Extract the [X, Y] coordinate from the center of the cell holding the provided text.  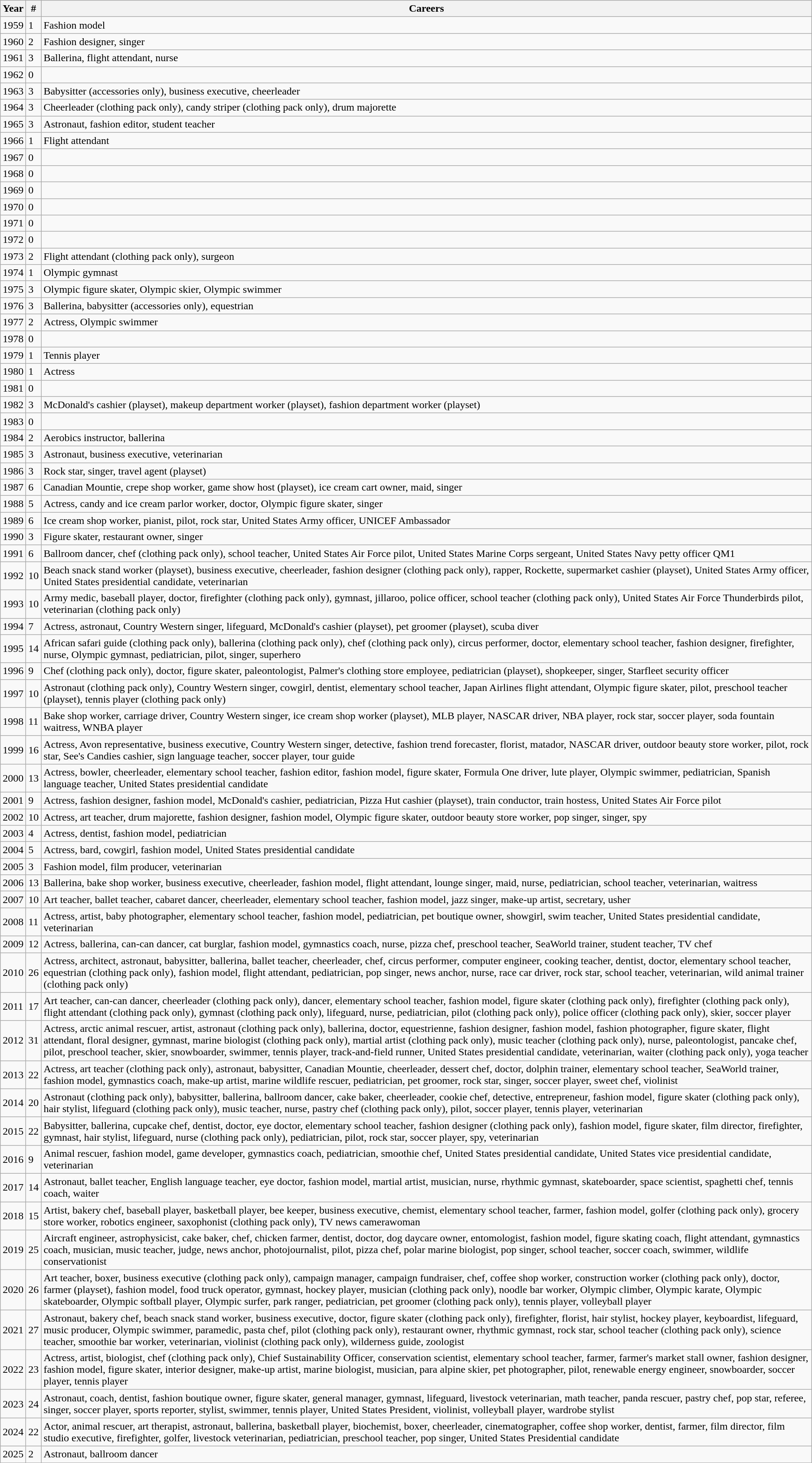
# [34, 9]
1994 [13, 626]
Fashion designer, singer [426, 42]
2019 [13, 1250]
2022 [13, 1370]
2000 [13, 778]
2020 [13, 1290]
1987 [13, 488]
1985 [13, 454]
Year [13, 9]
Figure skater, restaurant owner, singer [426, 537]
Art teacher, ballet teacher, cabaret dancer, cheerleader, elementary school teacher, fashion model, jazz singer, make-up artist, secretary, usher [426, 900]
Actress, art teacher, drum majorette, fashion designer, fashion model, Olympic figure skater, outdoor beauty store worker, pop singer, singer, spy [426, 817]
2005 [13, 867]
1981 [13, 388]
2011 [13, 1006]
2023 [13, 1404]
27 [34, 1330]
17 [34, 1006]
1963 [13, 91]
Rock star, singer, travel agent (playset) [426, 471]
Actress, dentist, fashion model, pediatrician [426, 834]
Actress, Olympic swimmer [426, 322]
2015 [13, 1131]
Aerobics instructor, ballerina [426, 438]
2017 [13, 1188]
1966 [13, 141]
1989 [13, 520]
1978 [13, 339]
1991 [13, 553]
23 [34, 1370]
Actress, bard, cowgirl, fashion model, United States presidential candidate [426, 850]
1999 [13, 750]
1986 [13, 471]
16 [34, 750]
1967 [13, 157]
2007 [13, 900]
1965 [13, 124]
1996 [13, 671]
1982 [13, 405]
2003 [13, 834]
1995 [13, 649]
12 [34, 944]
1979 [13, 355]
1974 [13, 273]
McDonald's cashier (playset), makeup department worker (playset), fashion department worker (playset) [426, 405]
2014 [13, 1103]
20 [34, 1103]
Astronaut, business executive, veterinarian [426, 454]
Olympic figure skater, Olympic skier, Olympic swimmer [426, 289]
1983 [13, 421]
Cheerleader (clothing pack only), candy striper (clothing pack only), drum majorette [426, 108]
2004 [13, 850]
2018 [13, 1215]
7 [34, 626]
Actress [426, 372]
2021 [13, 1330]
2012 [13, 1041]
Babysitter (accessories only), business executive, cheerleader [426, 91]
1970 [13, 207]
Ballerina, babysitter (accessories only), equestrian [426, 306]
Careers [426, 9]
1992 [13, 576]
2002 [13, 817]
1975 [13, 289]
1993 [13, 604]
2024 [13, 1432]
2008 [13, 922]
Flight attendant [426, 141]
1964 [13, 108]
1980 [13, 372]
Actress, candy and ice cream parlor worker, doctor, Olympic figure skater, singer [426, 504]
Fashion model [426, 25]
2001 [13, 800]
Actress, astronaut, Country Western singer, lifeguard, McDonald's cashier (playset), pet groomer (playset), scuba diver [426, 626]
2009 [13, 944]
Astronaut, fashion editor, student teacher [426, 124]
25 [34, 1250]
1977 [13, 322]
1969 [13, 190]
Tennis player [426, 355]
4 [34, 834]
1962 [13, 75]
2006 [13, 883]
1990 [13, 537]
1998 [13, 722]
1976 [13, 306]
1961 [13, 58]
31 [34, 1041]
2025 [13, 1454]
15 [34, 1215]
Astronaut, ballroom dancer [426, 1454]
Ballerina, flight attendant, nurse [426, 58]
24 [34, 1404]
Canadian Mountie, crepe shop worker, game show host (playset), ice cream cart owner, maid, singer [426, 488]
Olympic gymnast [426, 273]
1972 [13, 240]
2016 [13, 1159]
1959 [13, 25]
1968 [13, 173]
Fashion model, film producer, veterinarian [426, 867]
1997 [13, 693]
1988 [13, 504]
Flight attendant (clothing pack only), surgeon [426, 256]
1984 [13, 438]
2010 [13, 972]
1973 [13, 256]
1971 [13, 223]
Ice cream shop worker, pianist, pilot, rock star, United States Army officer, UNICEF Ambassador [426, 520]
1960 [13, 42]
2013 [13, 1075]
